Output the [x, y] coordinate of the center of the cell containing the given text.  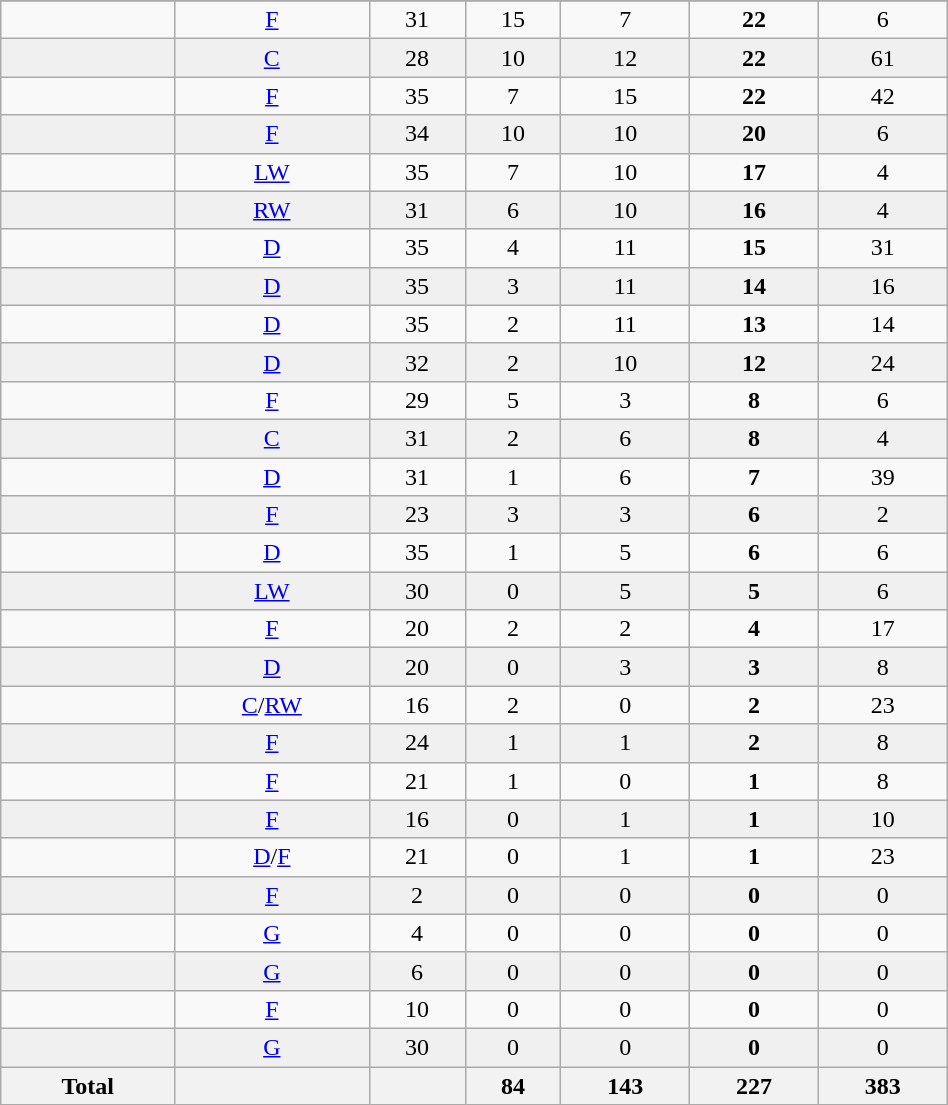
RW [272, 210]
61 [882, 58]
32 [417, 362]
D/F [272, 857]
34 [417, 134]
39 [882, 477]
28 [417, 58]
143 [626, 1085]
Total [88, 1085]
29 [417, 400]
84 [513, 1085]
42 [882, 96]
C/RW [272, 705]
383 [882, 1085]
227 [754, 1085]
13 [754, 324]
